Determine the [x, y] coordinate at the center of the cell enclosing the given text.  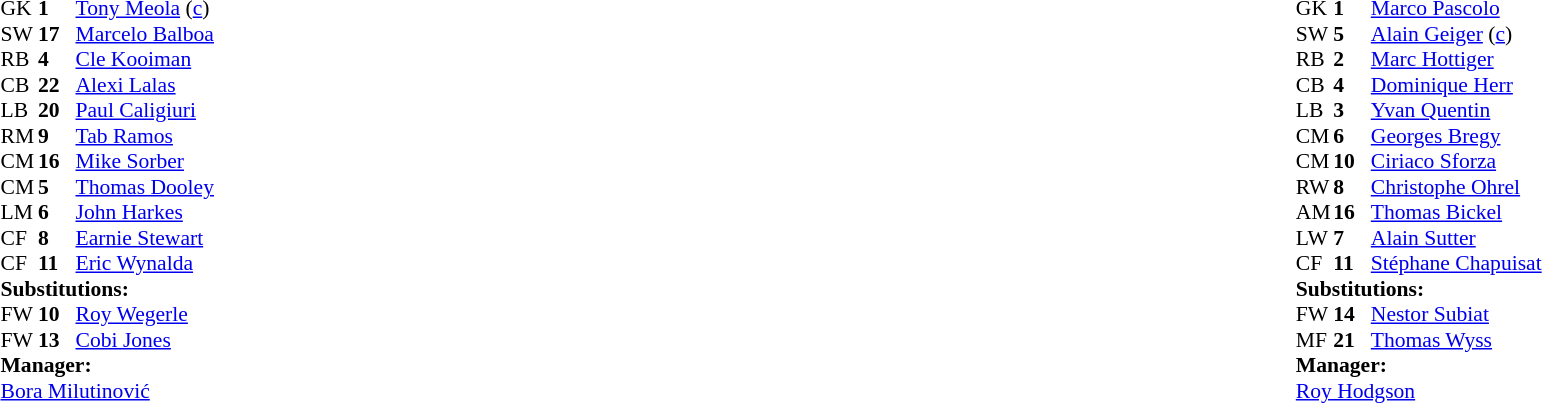
Dominique Herr [1456, 85]
Marcelo Balboa [145, 34]
Earnie Stewart [145, 238]
MF [1315, 340]
RM [19, 136]
22 [57, 85]
Thomas Dooley [145, 187]
RW [1315, 187]
AM [1315, 213]
17 [57, 34]
Mike Sorber [145, 161]
Eric Wynalda [145, 263]
Roy Wegerle [145, 315]
7 [1352, 238]
Alain Geiger (c) [1456, 34]
21 [1352, 340]
Yvan Quentin [1456, 111]
Christophe Ohrel [1456, 187]
Cobi Jones [145, 340]
John Harkes [145, 213]
9 [57, 136]
20 [57, 111]
Cle Kooiman [145, 59]
Alexi Lalas [145, 85]
Ciriaco Sforza [1456, 161]
3 [1352, 111]
Alain Sutter [1456, 238]
Thomas Bickel [1456, 213]
Nestor Subiat [1456, 315]
Tab Ramos [145, 136]
13 [57, 340]
LW [1315, 238]
Georges Bregy [1456, 136]
2 [1352, 59]
LM [19, 213]
Paul Caligiuri [145, 111]
Marc Hottiger [1456, 59]
14 [1352, 315]
Thomas Wyss [1456, 340]
Stéphane Chapuisat [1456, 263]
